Locate the cell with the specified text and output its (X, Y) center coordinate. 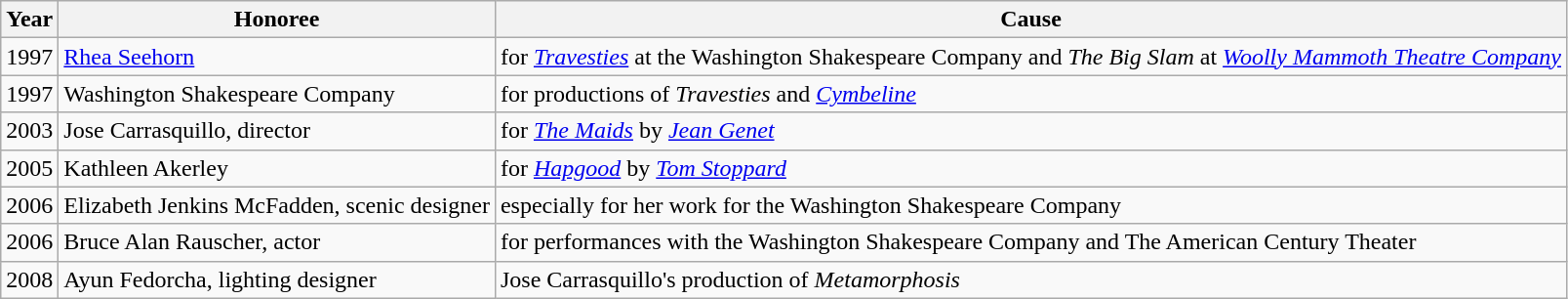
Jose Carrasquillo, director (277, 131)
Washington Shakespeare Company (277, 94)
Cause (1030, 20)
for productions of Travesties and Cymbeline (1030, 94)
2003 (29, 131)
Elizabeth Jenkins McFadden, scenic designer (277, 205)
for performances with the Washington Shakespeare Company and The American Century Theater (1030, 242)
Jose Carrasquillo's production of Metamorphosis (1030, 279)
Ayun Fedorcha, lighting designer (277, 279)
2005 (29, 168)
for Travesties at the Washington Shakespeare Company and The Big Slam at Woolly Mammoth Theatre Company (1030, 57)
Bruce Alan Rauscher, actor (277, 242)
Kathleen Akerley (277, 168)
for The Maids by Jean Genet (1030, 131)
Honoree (277, 20)
Year (29, 20)
especially for her work for the Washington Shakespeare Company (1030, 205)
Rhea Seehorn (277, 57)
for Hapgood by Tom Stoppard (1030, 168)
2008 (29, 279)
